Capture the cell that displays the provided text and extract its [x, y] central coordinate. 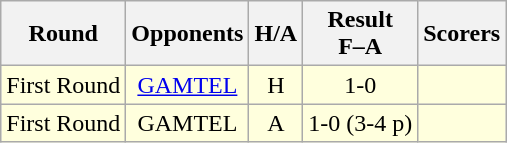
ResultF–A [360, 34]
Round [64, 34]
1-0 [360, 85]
Scorers [462, 34]
H [276, 85]
Opponents [188, 34]
H/A [276, 34]
1-0 (3-4 p) [360, 123]
A [276, 123]
